Return the [X, Y] coordinate for the center point of the cell that contains the specified text.  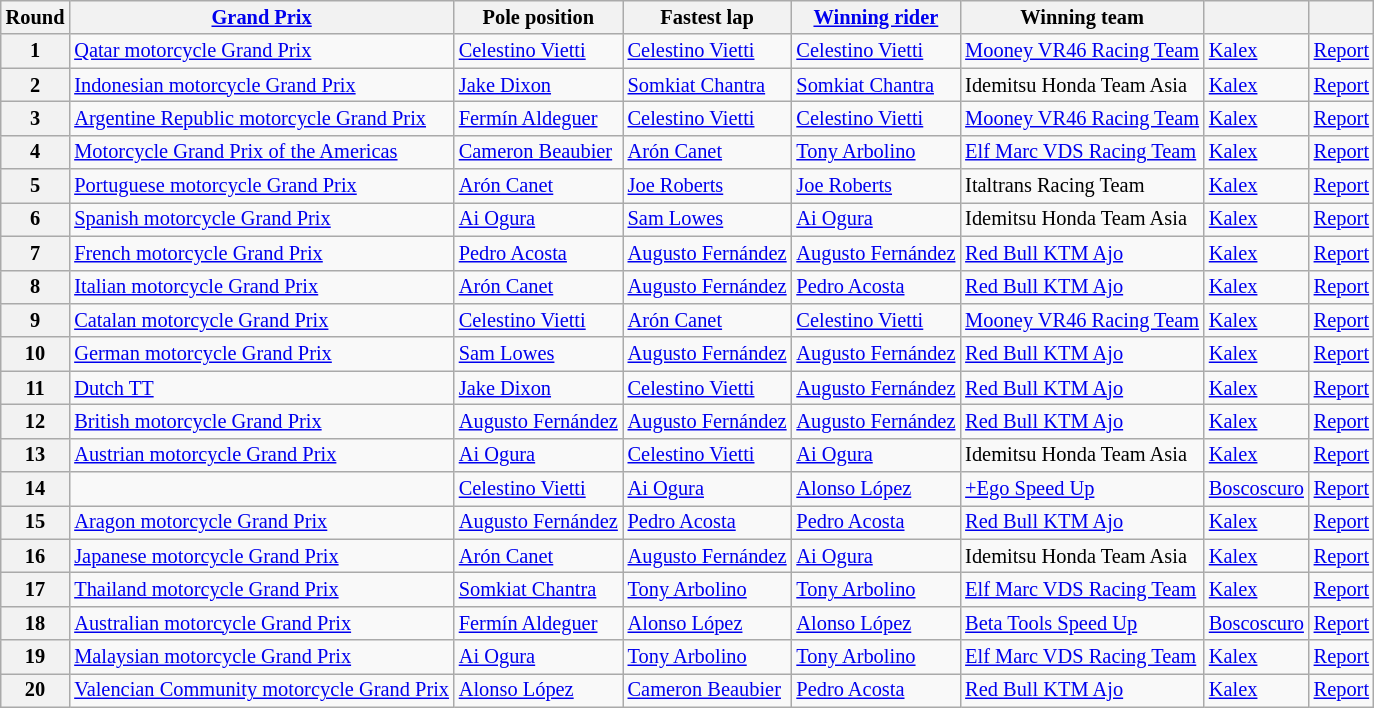
16 [36, 556]
2 [36, 85]
3 [36, 118]
Italtrans Racing Team [1082, 186]
Portuguese motorcycle Grand Prix [262, 186]
15 [36, 522]
French motorcycle Grand Prix [262, 253]
Pole position [538, 17]
Catalan motorcycle Grand Prix [262, 320]
Aragon motorcycle Grand Prix [262, 522]
4 [36, 152]
Qatar motorcycle Grand Prix [262, 51]
Round [36, 17]
17 [36, 589]
1 [36, 51]
Beta Tools Speed Up [1082, 623]
10 [36, 354]
Spanish motorcycle Grand Prix [262, 219]
8 [36, 287]
Dutch TT [262, 388]
9 [36, 320]
+Ego Speed Up [1082, 489]
Thailand motorcycle Grand Prix [262, 589]
Grand Prix [262, 17]
11 [36, 388]
Australian motorcycle Grand Prix [262, 623]
Malaysian motorcycle Grand Prix [262, 657]
18 [36, 623]
6 [36, 219]
Japanese motorcycle Grand Prix [262, 556]
British motorcycle Grand Prix [262, 421]
Motorcycle Grand Prix of the Americas [262, 152]
7 [36, 253]
14 [36, 489]
Winning team [1082, 17]
Argentine Republic motorcycle Grand Prix [262, 118]
Italian motorcycle Grand Prix [262, 287]
20 [36, 690]
Winning rider [876, 17]
Fastest lap [708, 17]
5 [36, 186]
Austrian motorcycle Grand Prix [262, 455]
12 [36, 421]
19 [36, 657]
13 [36, 455]
Valencian Community motorcycle Grand Prix [262, 690]
German motorcycle Grand Prix [262, 354]
Indonesian motorcycle Grand Prix [262, 85]
